Return [x, y] of the center of cell containing provided text 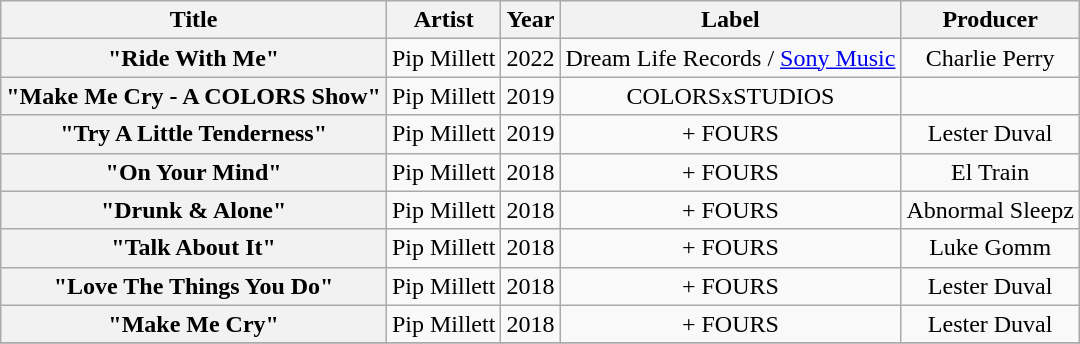
"Make Me Cry" [194, 324]
"Drunk & Alone" [194, 210]
Artist [443, 20]
"Love The Things You Do" [194, 286]
"Make Me Cry - A COLORS Show" [194, 96]
Luke Gomm [990, 248]
Year [530, 20]
"On Your Mind" [194, 172]
"Talk About It" [194, 248]
COLORSxSTUDIOS [730, 96]
"Ride With Me" [194, 58]
2022 [530, 58]
Dream Life Records / Sony Music [730, 58]
El Train [990, 172]
"Try A Little Tenderness" [194, 134]
Producer [990, 20]
Title [194, 20]
Label [730, 20]
Abnormal Sleepz [990, 210]
Charlie Perry [990, 58]
